Return (X, Y) of the center of cell containing provided text 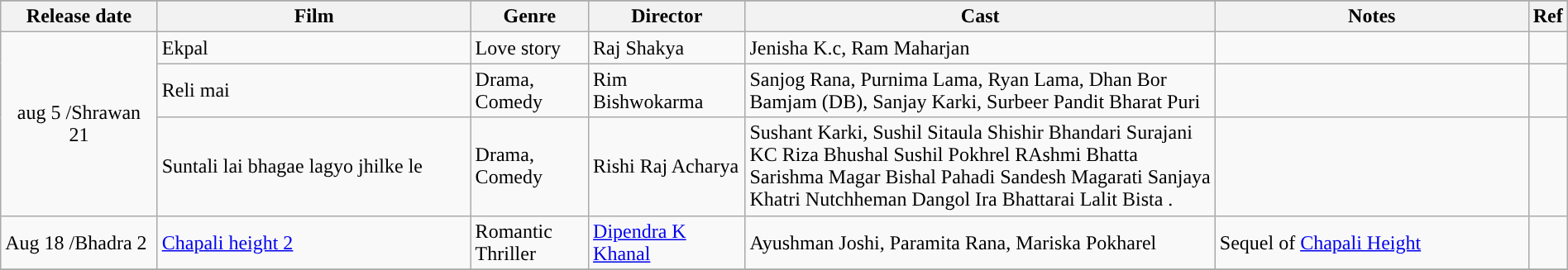
Aug 18 /Bhadra 2 (79, 243)
Genre (529, 17)
Ref (1548, 17)
Sequel of Chapali Height (1371, 243)
Suntali lai bhagae lagyo jhilke le (314, 167)
Director (667, 17)
Rishi Raj Acharya (667, 167)
Dipendra K Khanal (667, 243)
Chapali height 2 (314, 243)
Love story (529, 48)
aug 5 /Shrawan 21 (79, 124)
Ayushman Joshi, Paramita Rana, Mariska Pokharel (980, 243)
Release date (79, 17)
Cast (980, 17)
Reli mai (314, 91)
Film (314, 17)
Rim Bishwokarma (667, 91)
Raj Shakya (667, 48)
Romantic Thriller (529, 243)
Jenisha K.c, Ram Maharjan (980, 48)
Sanjog Rana, Purnima Lama, Ryan Lama, Dhan Bor Bamjam (DB), Sanjay Karki, Surbeer Pandit Bharat Puri (980, 91)
Notes (1371, 17)
Ekpal (314, 48)
